Pinpoint the cell where the given text exists, returning its [x, y] midpoint coordinate. 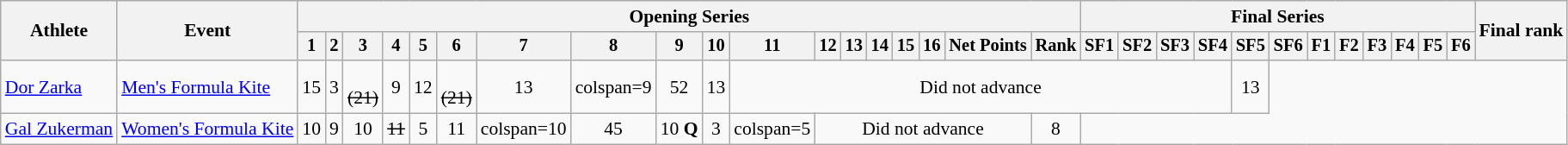
SF3 [1175, 47]
45 [614, 129]
Final Series [1277, 16]
F1 [1321, 47]
SF1 [1099, 47]
F3 [1377, 47]
SF2 [1137, 47]
Rank [1056, 47]
Dor Zarka [58, 86]
Men's Formula Kite [207, 86]
colspan=10 [524, 129]
SF4 [1213, 47]
SF5 [1251, 47]
7 [524, 47]
F2 [1349, 47]
10 Q [679, 129]
1 [311, 47]
Final rank [1522, 31]
Net Points [987, 47]
F6 [1460, 47]
Opening Series [689, 16]
F5 [1433, 47]
4 [396, 47]
Event [207, 31]
colspan=5 [772, 129]
6 [457, 47]
SF6 [1288, 47]
Women's Formula Kite [207, 129]
16 [932, 47]
2 [334, 47]
Gal Zukerman [58, 129]
52 [679, 86]
Athlete [58, 31]
colspan=9 [614, 86]
14 [880, 47]
F4 [1405, 47]
